Locate the cell with the specified text and output its (x, y) center coordinate. 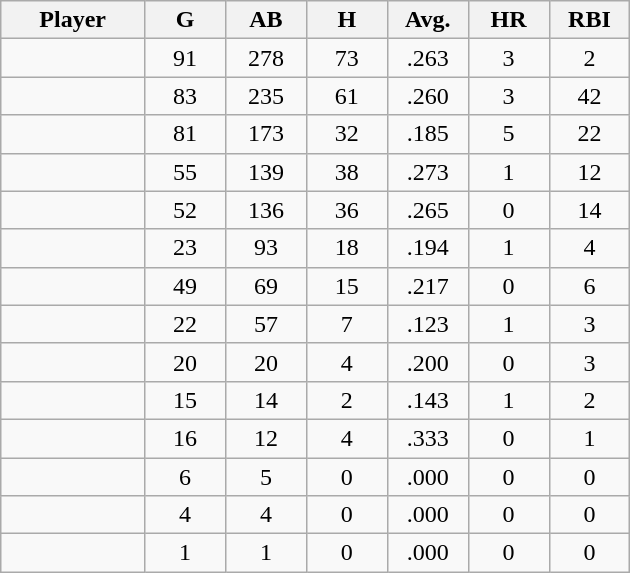
69 (266, 286)
55 (186, 172)
73 (346, 58)
HR (508, 20)
.123 (428, 324)
.265 (428, 210)
81 (186, 134)
.185 (428, 134)
Avg. (428, 20)
57 (266, 324)
G (186, 20)
.217 (428, 286)
32 (346, 134)
AB (266, 20)
16 (186, 438)
93 (266, 248)
278 (266, 58)
61 (346, 96)
91 (186, 58)
.333 (428, 438)
18 (346, 248)
.143 (428, 400)
.273 (428, 172)
RBI (590, 20)
49 (186, 286)
Player (73, 20)
.260 (428, 96)
H (346, 20)
52 (186, 210)
36 (346, 210)
235 (266, 96)
.194 (428, 248)
83 (186, 96)
42 (590, 96)
.200 (428, 362)
.263 (428, 58)
23 (186, 248)
173 (266, 134)
7 (346, 324)
139 (266, 172)
136 (266, 210)
38 (346, 172)
